Provide the (X, Y) coordinate of the cell's center where the given text is located.  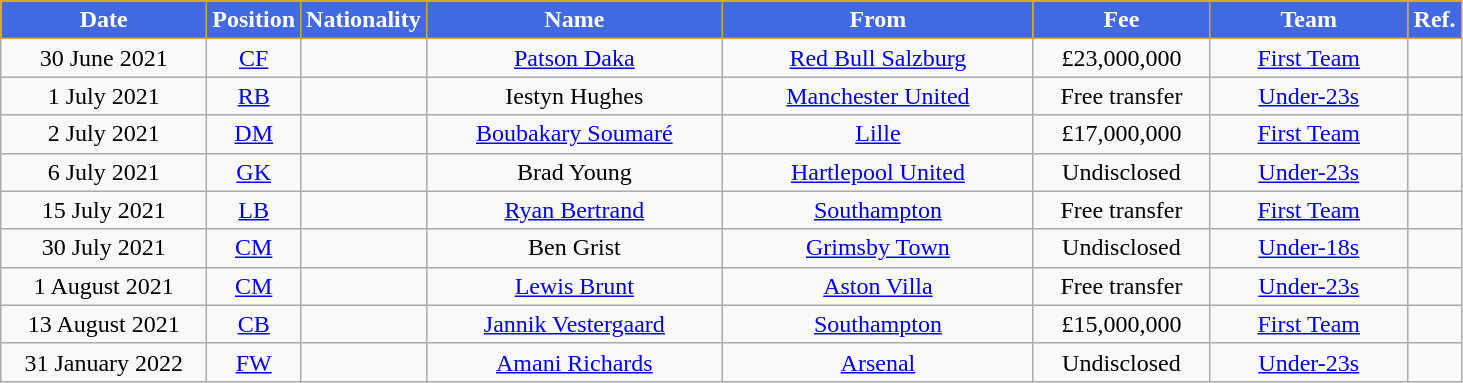
£15,000,000 (1121, 324)
Fee (1121, 20)
Manchester United (878, 96)
GK (254, 172)
6 July 2021 (104, 172)
Red Bull Salzburg (878, 58)
1 August 2021 (104, 286)
Patson Daka (574, 58)
30 June 2021 (104, 58)
From (878, 20)
Ryan Bertrand (574, 210)
Arsenal (878, 362)
Boubakary Soumaré (574, 134)
£17,000,000 (1121, 134)
Date (104, 20)
Ben Grist (574, 248)
Name (574, 20)
Ref. (1434, 20)
£23,000,000 (1121, 58)
Grimsby Town (878, 248)
Under-18s (1308, 248)
DM (254, 134)
Brad Young (574, 172)
13 August 2021 (104, 324)
RB (254, 96)
Aston Villa (878, 286)
31 January 2022 (104, 362)
Amani Richards (574, 362)
FW (254, 362)
Jannik Vestergaard (574, 324)
CB (254, 324)
Iestyn Hughes (574, 96)
LB (254, 210)
Lille (878, 134)
Nationality (364, 20)
30 July 2021 (104, 248)
Position (254, 20)
1 July 2021 (104, 96)
Team (1308, 20)
15 July 2021 (104, 210)
CF (254, 58)
Lewis Brunt (574, 286)
Hartlepool United (878, 172)
2 July 2021 (104, 134)
